From the cell containing the given text, extract its center point as [x, y] coordinate. 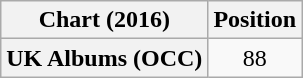
Chart (2016) [104, 20]
88 [255, 58]
UK Albums (OCC) [104, 58]
Position [255, 20]
